Pinpoint the cell where the given text exists, returning its (x, y) midpoint coordinate. 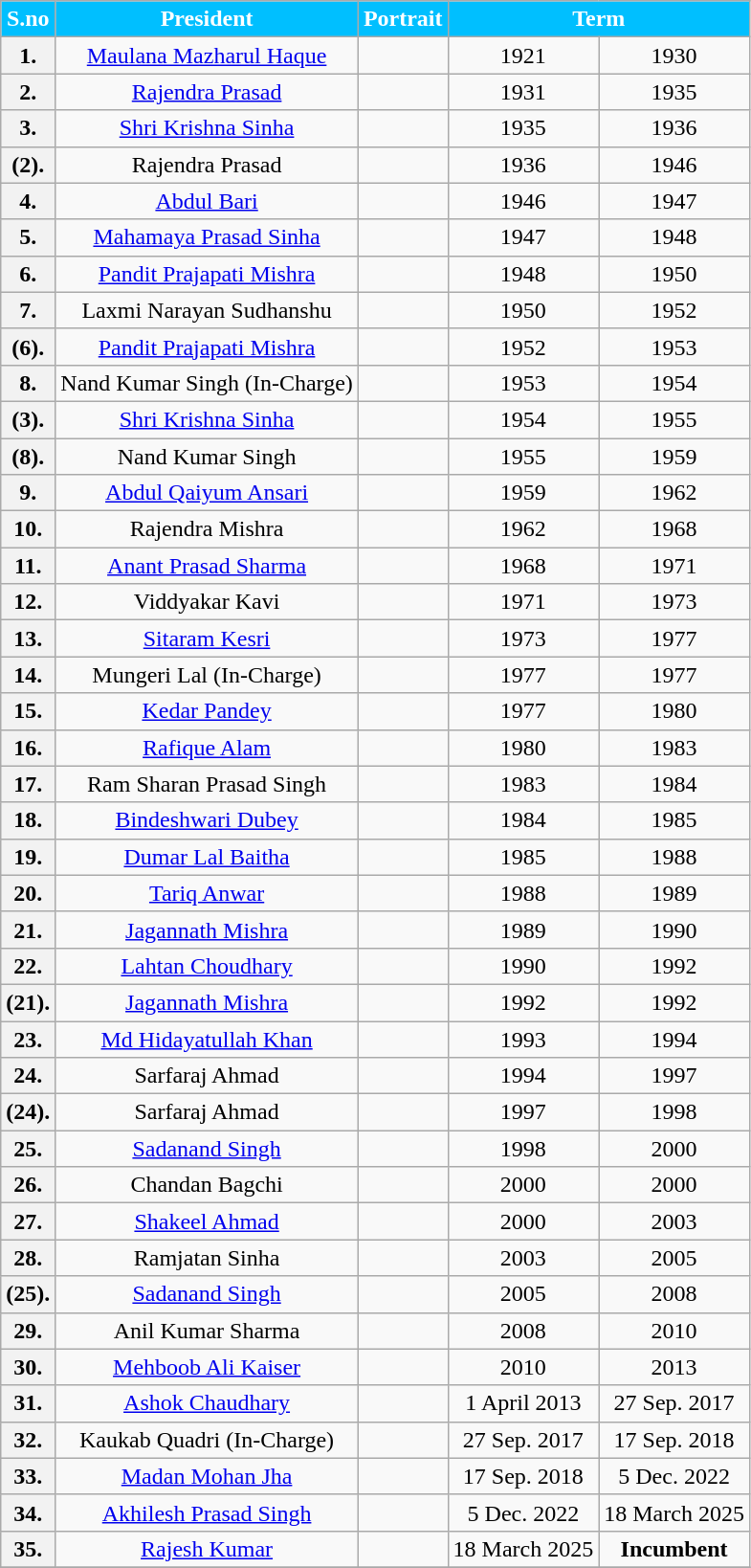
Akhilesh Prasad Singh (207, 1512)
(25). (29, 1294)
Maulana Mazharul Haque (207, 56)
1931 (523, 92)
Bindeshwari Dubey (207, 820)
1921 (523, 56)
6. (29, 274)
11. (29, 566)
Anil Kumar Sharma (207, 1331)
16. (29, 748)
Mungeri Lal (In-Charge) (207, 675)
30. (29, 1367)
28. (29, 1258)
33. (29, 1476)
23. (29, 1039)
Chandan Bagchi (207, 1185)
1993 (523, 1039)
31. (29, 1403)
Mehboob Ali Kaiser (207, 1367)
27. (29, 1221)
24. (29, 1076)
(2). (29, 165)
Laxmi Narayan Sudhanshu (207, 310)
4. (29, 201)
Shakeel Ahmad (207, 1221)
(3). (29, 419)
Tariq Anwar (207, 893)
2013 (674, 1367)
Incumbent (674, 1549)
Rajendra Mishra (207, 529)
18. (29, 820)
22. (29, 966)
14. (29, 675)
Ram Sharan Prasad Singh (207, 784)
32. (29, 1440)
1 April 2013 (523, 1403)
Ashok Chaudhary (207, 1403)
21. (29, 930)
President (207, 19)
15. (29, 711)
Lahtan Choudhary (207, 966)
S.no (29, 19)
19. (29, 857)
1. (29, 56)
Anant Prasad Sharma (207, 566)
7. (29, 310)
Term (599, 19)
13. (29, 638)
(21). (29, 1002)
Portrait (403, 19)
Kedar Pandey (207, 711)
Abdul Bari (207, 201)
17. (29, 784)
Viddyakar Kavi (207, 602)
25. (29, 1149)
Kaukab Quadri (In-Charge) (207, 1440)
Rafique Alam (207, 748)
Md Hidayatullah Khan (207, 1039)
Nand Kumar Singh (207, 457)
Nand Kumar Singh (In-Charge) (207, 383)
Rajesh Kumar (207, 1549)
29. (29, 1331)
Abdul Qaiyum Ansari (207, 493)
(24). (29, 1112)
9. (29, 493)
3. (29, 128)
Mahamaya Prasad Sinha (207, 237)
1930 (674, 56)
2. (29, 92)
Dumar Lal Baitha (207, 857)
26. (29, 1185)
Madan Mohan Jha (207, 1476)
5. (29, 237)
35. (29, 1549)
10. (29, 529)
34. (29, 1512)
(8). (29, 457)
(6). (29, 347)
12. (29, 602)
Ramjatan Sinha (207, 1258)
8. (29, 383)
Sitaram Kesri (207, 638)
20. (29, 893)
